Return the [x, y] coordinate for the center point of the cell that contains the specified text.  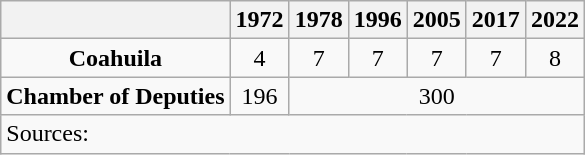
2022 [554, 20]
1978 [318, 20]
300 [436, 96]
Chamber of Deputies [116, 96]
196 [260, 96]
2005 [436, 20]
1972 [260, 20]
Coahuila [116, 58]
2017 [496, 20]
4 [260, 58]
1996 [378, 20]
Sources: [293, 134]
8 [554, 58]
